Find where the given text appears and provide that cell's center as (x, y) coordinate. 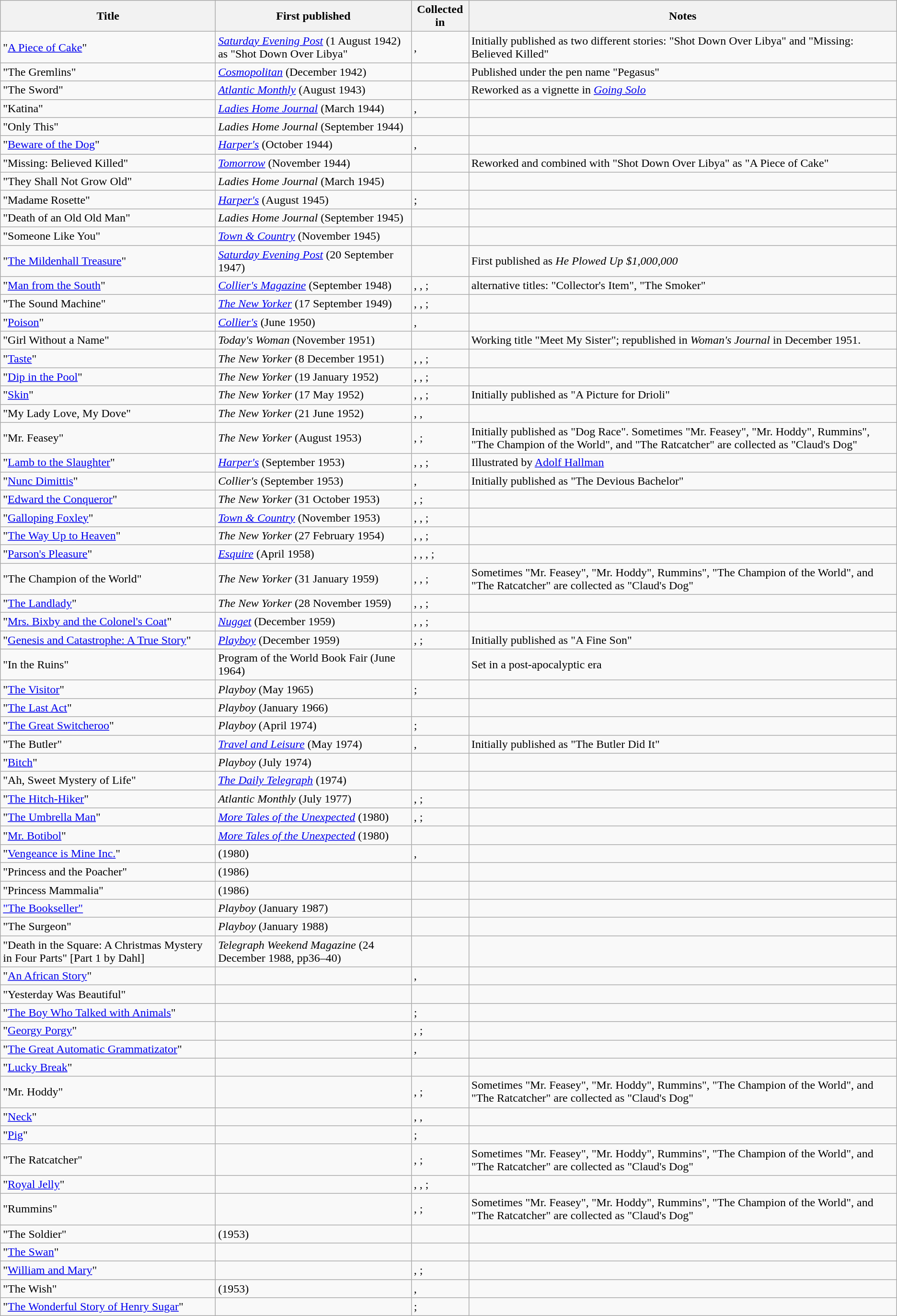
"The Great Switcheroo" (108, 726)
"Bitch" (108, 762)
The New Yorker (28 November 1959) (313, 604)
"Princess Mammalia" (108, 890)
"The Great Automatic Grammatizator" (108, 1049)
"The Bookseller" (108, 908)
"The Hitch-Hiker" (108, 799)
The New Yorker (19 January 1952) (313, 377)
The New Yorker (31 January 1959) (313, 578)
"The Last Act" (108, 708)
Initially published as "The Butler Did It" (682, 744)
"Galloping Foxley" (108, 517)
Ladies Home Journal (March 1944) (313, 108)
Set in a post-apocalyptic era (682, 664)
"Genesis and Catastrophe: A True Story" (108, 640)
Saturday Evening Post (20 September 1947) (313, 261)
The New Yorker (17 May 1952) (313, 395)
"Man from the South" (108, 286)
"Poison" (108, 322)
"The Gremlins" (108, 72)
Playboy (January 1966) (313, 708)
First published as He Plowed Up $1,000,000 (682, 261)
Cosmopolitan (December 1942) (313, 72)
"The Butler" (108, 744)
"Lamb to the Slaughter" (108, 463)
"Neck" (108, 1117)
"Mr. Hoddy" (108, 1092)
"An African Story" (108, 976)
"Girl Without a Name" (108, 340)
Title (108, 16)
Today's Woman (November 1951) (313, 340)
"Georgy Porgy" (108, 1031)
Program of the World Book Fair (June 1964) (313, 664)
Reworked and combined with "Shot Down Over Libya" as "A Piece of Cake" (682, 163)
"Katina" (108, 108)
Working title "Meet My Sister"; republished in Woman's Journal in December 1951. (682, 340)
Reworked as a vignette in Going Solo (682, 90)
Playboy (May 1965) (313, 689)
The New Yorker (21 June 1952) (313, 413)
"The Visitor" (108, 689)
"Mr. Feasey" (108, 438)
"Royal Jelly" (108, 1184)
Telegraph Weekend Magazine (24 December 1988, pp36–40) (313, 951)
"The Umbrella Man" (108, 817)
"Death of an Old Old Man" (108, 218)
"The Sound Machine" (108, 304)
"The Boy Who Talked with Animals" (108, 1013)
(1980) (313, 853)
Collier's (September 1953) (313, 481)
"Someone Like You" (108, 236)
Town & Country (November 1953) (313, 517)
The Daily Telegraph (1974) (313, 780)
"William and Mary" (108, 1270)
Playboy (January 1987) (313, 908)
Published under the pen name "Pegasus" (682, 72)
"Mrs. Bixby and the Colonel's Coat" (108, 622)
"A Piece of Cake" (108, 47)
"Rummins" (108, 1209)
"The Swan" (108, 1252)
"Ah, Sweet Mystery of Life" (108, 780)
"Mr. Botibol" (108, 835)
Playboy (January 1988) (313, 927)
Ladies Home Journal (March 1945) (313, 181)
"The Landlady" (108, 604)
"Dip in the Pool" (108, 377)
Collier's (June 1950) (313, 322)
Collected in (440, 16)
Atlantic Monthly (August 1943) (313, 90)
"The Wish" (108, 1289)
Tomorrow (November 1944) (313, 163)
The New Yorker (27 February 1954) (313, 536)
"Lucky Break" (108, 1067)
"Death in the Square: A Christmas Mystery in Four Parts" [Part 1 by Dahl] (108, 951)
Collier's Magazine (September 1948) (313, 286)
"Princess and the Poacher" (108, 872)
The New Yorker (31 October 1953) (313, 499)
"The Sword" (108, 90)
"The Champion of the World" (108, 578)
The New Yorker (8 December 1951) (313, 359)
"Nunc Dimittis" (108, 481)
"The Wonderful Story of Henry Sugar" (108, 1307)
"They Shall Not Grow Old" (108, 181)
Playboy (July 1974) (313, 762)
Atlantic Monthly (July 1977) (313, 799)
Ladies Home Journal (September 1944) (313, 127)
Initially published as "A Fine Son" (682, 640)
, , , ; (440, 554)
Harper's (September 1953) (313, 463)
"In the Ruins" (108, 664)
"Vengeance is Mine Inc." (108, 853)
Harper's (August 1945) (313, 199)
"Missing: Believed Killed" (108, 163)
"The Way Up to Heaven" (108, 536)
The New Yorker (17 September 1949) (313, 304)
"Edward the Conqueror" (108, 499)
"Pig" (108, 1135)
Harper's (October 1944) (313, 145)
Ladies Home Journal (September 1945) (313, 218)
Illustrated by Adolf Hallman (682, 463)
"The Surgeon" (108, 927)
Initially published as "A Picture for Drioli" (682, 395)
Notes (682, 16)
Playboy (December 1959) (313, 640)
Esquire (April 1958) (313, 554)
"Beware of the Dog" (108, 145)
"The Ratcatcher" (108, 1159)
Initially published as "The Devious Bachelor" (682, 481)
"Madame Rosette" (108, 199)
"Yesterday Was Beautiful" (108, 994)
First published (313, 16)
"My Lady Love, My Dove" (108, 413)
Travel and Leisure (May 1974) (313, 744)
"Only This" (108, 127)
"The Mildenhall Treasure" (108, 261)
Nugget (December 1959) (313, 622)
The New Yorker (August 1953) (313, 438)
Town & Country (November 1945) (313, 236)
Initially published as two different stories: "Shot Down Over Libya" and "Missing: Believed Killed" (682, 47)
"Taste" (108, 359)
"The Soldier" (108, 1234)
"Parson's Pleasure" (108, 554)
"Skin" (108, 395)
Playboy (April 1974) (313, 726)
Saturday Evening Post (1 August 1942) as "Shot Down Over Libya" (313, 47)
alternative titles: "Collector's Item", "The Smoker" (682, 286)
